Search for the cell housing the specified text and yield its (X, Y) center coordinate. 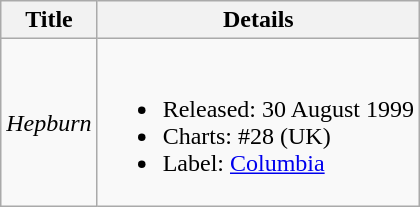
Hepburn (49, 122)
Details (258, 20)
Title (49, 20)
Released: 30 August 1999Charts: #28 (UK)Label: Columbia (258, 122)
